Search for the cell housing the specified text and yield its [X, Y] center coordinate. 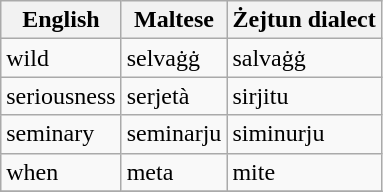
Maltese [174, 20]
seminary [61, 134]
meta [174, 172]
wild [61, 58]
sirjitu [304, 96]
Żejtun dialect [304, 20]
seminarju [174, 134]
English [61, 20]
serjetà [174, 96]
siminurju [304, 134]
salvaġġ [304, 58]
seriousness [61, 96]
mite [304, 172]
when [61, 172]
selvaġġ [174, 58]
